From the cell containing the given text, extract its center point as (x, y) coordinate. 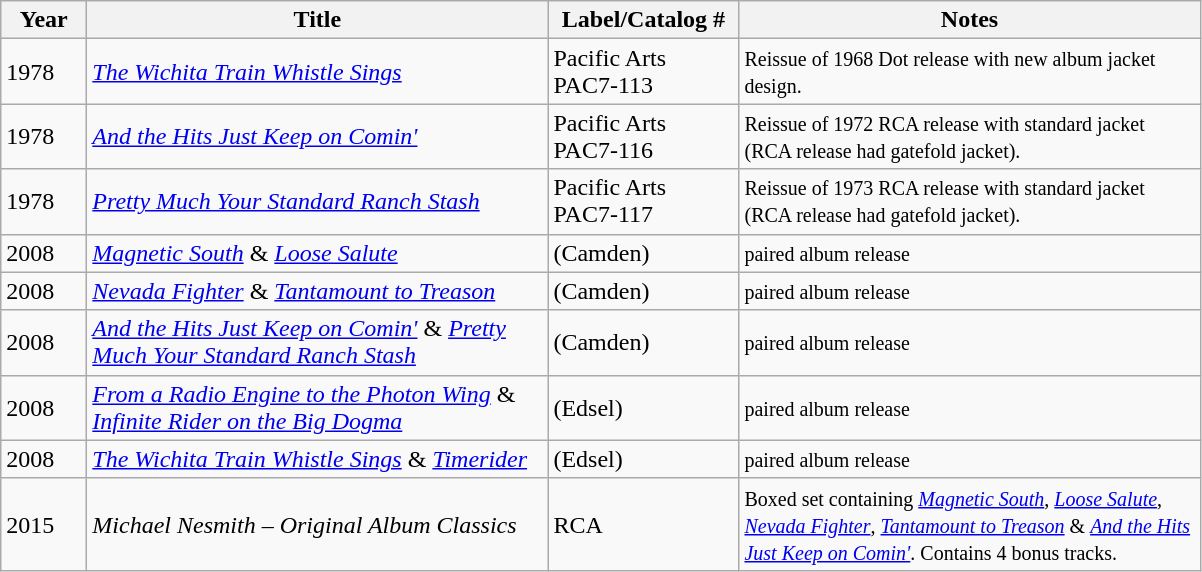
Year (44, 20)
Reissue of 1968 Dot release with new album jacket design. (970, 72)
Reissue of 1972 RCA release with standard jacket (RCA release had gatefold jacket). (970, 136)
Michael Nesmith – Original Album Classics (318, 524)
Title (318, 20)
And the Hits Just Keep on Comin' & Pretty Much Your Standard Ranch Stash (318, 342)
Pretty Much Your Standard Ranch Stash (318, 202)
The Wichita Train Whistle Sings & Timerider (318, 459)
Pacific Arts PAC7-113 (644, 72)
Label/Catalog # (644, 20)
Notes (970, 20)
2015 (44, 524)
And the Hits Just Keep on Comin' (318, 136)
From a Radio Engine to the Photon Wing & Infinite Rider on the Big Dogma (318, 408)
Nevada Fighter & Tantamount to Treason (318, 291)
Pacific Arts PAC7-116 (644, 136)
The Wichita Train Whistle Sings (318, 72)
Boxed set containing Magnetic South, Loose Salute, Nevada Fighter, Tantamount to Treason & And the Hits Just Keep on Comin'. Contains 4 bonus tracks. (970, 524)
Pacific Arts PAC7-117 (644, 202)
RCA (644, 524)
Reissue of 1973 RCA release with standard jacket (RCA release had gatefold jacket). (970, 202)
Magnetic South & Loose Salute (318, 253)
